Detect which cell encompasses the target text, then output its (X, Y) center coordinate. 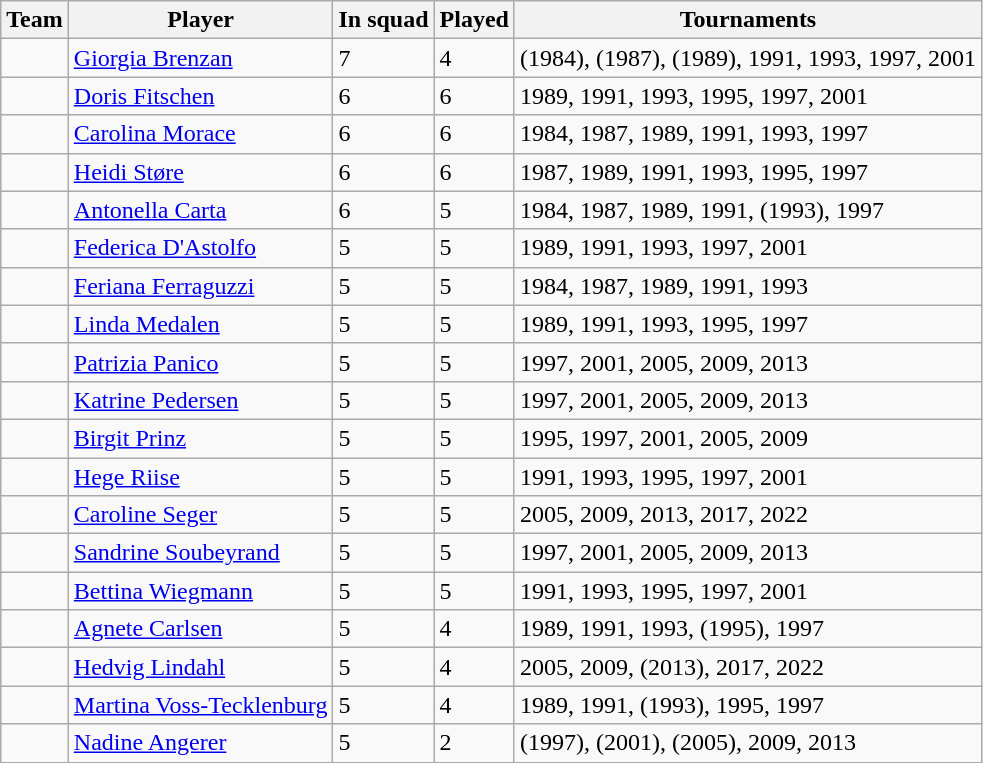
1987, 1989, 1991, 1993, 1995, 1997 (748, 172)
2 (474, 743)
Feriana Ferraguzzi (200, 286)
Hedvig Lindahl (200, 667)
Agnete Carlsen (200, 629)
2005, 2009, 2013, 2017, 2022 (748, 515)
(1997), (2001), (2005), 2009, 2013 (748, 743)
Doris Fitschen (200, 96)
(1984), (1987), (1989), 1991, 1993, 1997, 2001 (748, 58)
2005, 2009, (2013), 2017, 2022 (748, 667)
Antonella Carta (200, 210)
7 (384, 58)
Federica D'Astolfo (200, 248)
Played (474, 20)
Tournaments (748, 20)
Heidi Støre (200, 172)
Patrizia Panico (200, 362)
Giorgia Brenzan (200, 58)
Team (35, 20)
Katrine Pedersen (200, 400)
In squad (384, 20)
1989, 1991, 1993, 1997, 2001 (748, 248)
Martina Voss-Tecklenburg (200, 705)
Caroline Seger (200, 515)
1989, 1991, 1993, 1995, 1997, 2001 (748, 96)
1995, 1997, 2001, 2005, 2009 (748, 438)
Player (200, 20)
Birgit Prinz (200, 438)
1984, 1987, 1989, 1991, 1993 (748, 286)
Sandrine Soubeyrand (200, 553)
Bettina Wiegmann (200, 591)
1984, 1987, 1989, 1991, 1993, 1997 (748, 134)
1989, 1991, 1993, 1995, 1997 (748, 324)
1989, 1991, 1993, (1995), 1997 (748, 629)
Hege Riise (200, 477)
Linda Medalen (200, 324)
1984, 1987, 1989, 1991, (1993), 1997 (748, 210)
1989, 1991, (1993), 1995, 1997 (748, 705)
Carolina Morace (200, 134)
Nadine Angerer (200, 743)
